Pinpoint the cell where the given text exists, returning its (X, Y) midpoint coordinate. 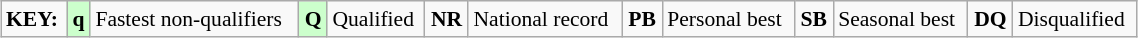
Qualified (376, 19)
Disqualified (1075, 19)
National record (545, 19)
PB (642, 19)
NR (447, 19)
Fastest non-qualifiers (194, 19)
q (78, 19)
Q (314, 19)
Personal best (728, 19)
DQ (990, 19)
KEY: (34, 19)
Seasonal best (900, 19)
SB (814, 19)
